Detect which cell encompasses the target text, then output its (x, y) center coordinate. 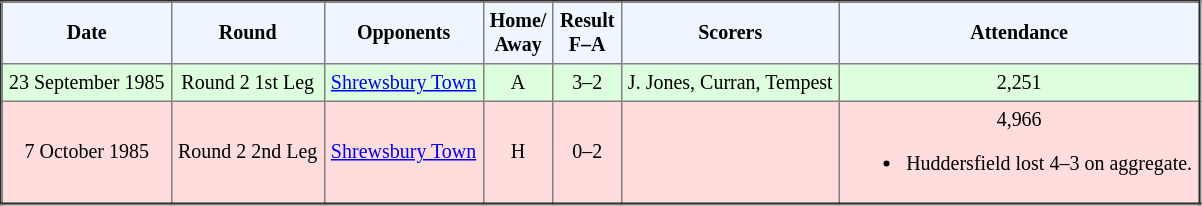
Round 2 2nd Leg (248, 152)
Round (248, 33)
23 September 1985 (87, 83)
Opponents (404, 33)
7 October 1985 (87, 152)
A (518, 83)
H (518, 152)
3–2 (587, 83)
Home/Away (518, 33)
4,966Huddersfield lost 4–3 on aggregate. (1019, 152)
Date (87, 33)
ResultF–A (587, 33)
Scorers (730, 33)
0–2 (587, 152)
2,251 (1019, 83)
Round 2 1st Leg (248, 83)
J. Jones, Curran, Tempest (730, 83)
Attendance (1019, 33)
